Return (x, y) of the center of cell containing provided text 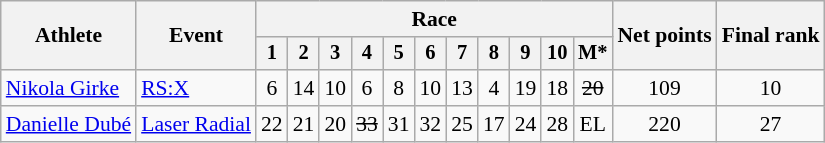
31 (399, 124)
1 (272, 54)
18 (557, 88)
17 (494, 124)
Net points (664, 36)
RS:X (196, 88)
Athlete (68, 36)
Danielle Dubé (68, 124)
22 (272, 124)
32 (431, 124)
13 (462, 88)
24 (526, 124)
25 (462, 124)
EL (592, 124)
Event (196, 36)
14 (304, 88)
Laser Radial (196, 124)
Final rank (771, 36)
Race (434, 19)
Nikola Girke (68, 88)
27 (771, 124)
19 (526, 88)
21 (304, 124)
9 (526, 54)
3 (335, 54)
2 (304, 54)
M* (592, 54)
28 (557, 124)
109 (664, 88)
7 (462, 54)
33 (367, 124)
220 (664, 124)
5 (399, 54)
